Provide the (x, y) coordinate of the cell's center where the given text is located.  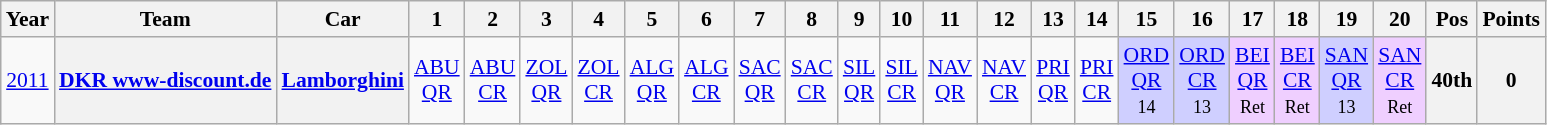
DKR www-discount.de (165, 80)
2011 (28, 80)
3 (546, 19)
ORDQR14 (1147, 80)
17 (1252, 19)
10 (902, 19)
SILCR (902, 80)
20 (1400, 19)
8 (812, 19)
11 (950, 19)
NAVQR (950, 80)
16 (1202, 19)
5 (652, 19)
6 (706, 19)
0 (1511, 80)
7 (760, 19)
Year (28, 19)
13 (1053, 19)
BEICRRet (1298, 80)
ZOLCR (598, 80)
4 (598, 19)
ALGQR (652, 80)
ZOLQR (546, 80)
PRICR (1097, 80)
1 (437, 19)
Team (165, 19)
ABUQR (437, 80)
19 (1346, 19)
ABUCR (493, 80)
PRIQR (1053, 80)
SANCRRet (1400, 80)
Pos (1452, 19)
SACQR (760, 80)
14 (1097, 19)
NAVCR (1004, 80)
Points (1511, 19)
18 (1298, 19)
SANQR13 (1346, 80)
Car (342, 19)
ORDCR13 (1202, 80)
SACCR (812, 80)
BEIQRRet (1252, 80)
Lamborghini (342, 80)
2 (493, 19)
15 (1147, 19)
ALGCR (706, 80)
9 (860, 19)
12 (1004, 19)
SILQR (860, 80)
40th (1452, 80)
